Capture the cell that displays the provided text and extract its (X, Y) central coordinate. 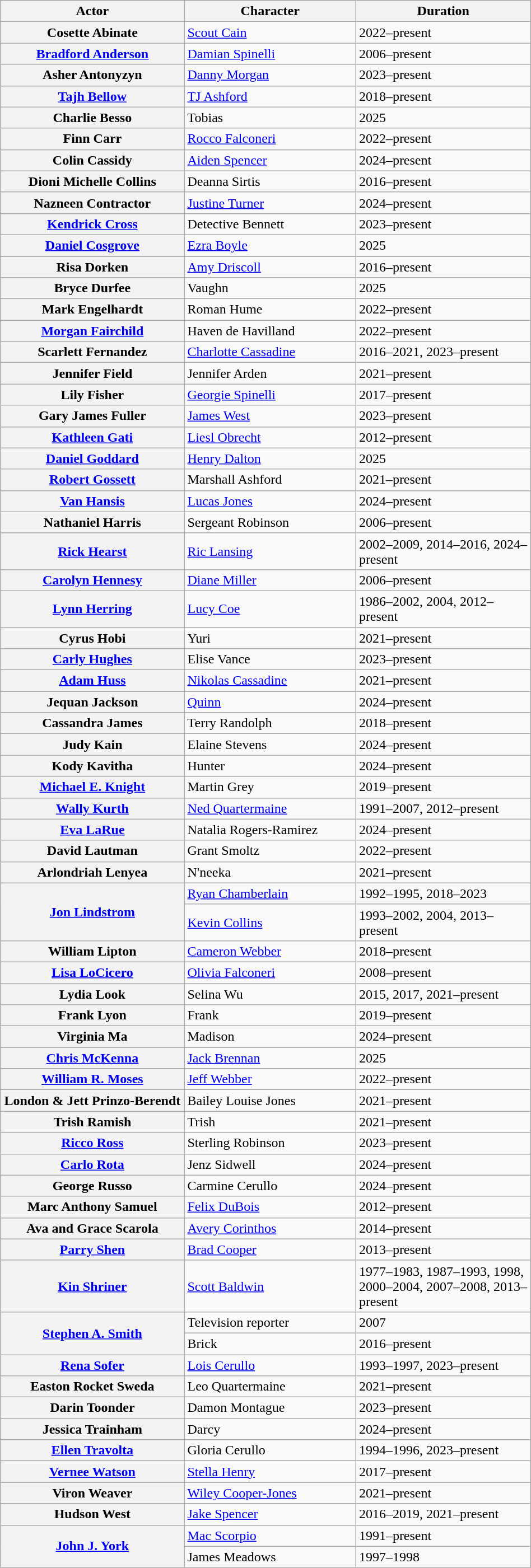
Danny Morgan (270, 75)
Felix DuBois (270, 1207)
2008–present (443, 972)
Jennifer Arden (270, 373)
Stella Henry (270, 1472)
Actor (92, 11)
Bradford Anderson (92, 54)
TJ Ashford (270, 96)
Charlotte Cassadine (270, 352)
Terry Randolph (270, 723)
Cameron Webber (270, 951)
1993–2002, 2004, 2013–present (443, 923)
Brad Cooper (270, 1249)
Lynn Herring (92, 609)
Character (270, 11)
Jequan Jackson (92, 702)
Stephen A. Smith (92, 1333)
Risa Dorken (92, 267)
1977–1983, 1987–1993, 1998, 2000–2004, 2007–2008, 2013–present (443, 1286)
Hunter (270, 766)
Colin Cassidy (92, 160)
2013–present (443, 1249)
Jeff Webber (270, 1079)
Avery Corinthos (270, 1228)
Ryan Chamberlain (270, 893)
Cyrus Hobi (92, 638)
Henry Dalton (270, 458)
Kody Kavitha (92, 766)
William R. Moses (92, 1079)
Ric Lansing (270, 551)
Chris McKenna (92, 1058)
Lydia Look (92, 994)
Selina Wu (270, 994)
Gary James Fuller (92, 416)
Amy Driscoll (270, 267)
Asher Antonyzyn (92, 75)
Deanna Sirtis (270, 181)
Tobias (270, 118)
London & Jett Prinzo-Berendt (92, 1101)
Arlondriah Lenyea (92, 872)
Nathaniel Harris (92, 522)
Rena Sofer (92, 1365)
Eva LaRue (92, 830)
Quinn (270, 702)
William Lipton (92, 951)
Morgan Fairchild (92, 331)
Television reporter (270, 1322)
Robert Gossett (92, 480)
Vernee Watson (92, 1472)
Darcy (270, 1429)
Sterling Robinson (270, 1143)
Virginia Ma (92, 1037)
Elise Vance (270, 659)
2002–2009, 2014–2016, 2024–present (443, 551)
Georgie Spinelli (270, 395)
Daniel Cosgrove (92, 245)
Carmine Cerullo (270, 1186)
Bailey Louise Jones (270, 1101)
N'neeka (270, 872)
Frank Lyon (92, 1015)
Yuri (270, 638)
1993–1997, 2023–present (443, 1365)
Jennifer Field (92, 373)
Jake Spencer (270, 1514)
Damian Spinelli (270, 54)
Charlie Besso (92, 118)
Olivia Falconeri (270, 972)
Diane Miller (270, 580)
Scott Baldwin (270, 1286)
Aiden Spencer (270, 160)
1994–1996, 2023–present (443, 1450)
Lois Cerullo (270, 1365)
1997–1998 (443, 1557)
Madison (270, 1037)
Grant Smoltz (270, 851)
Nikolas Cassadine (270, 681)
Justine Turner (270, 203)
Ava and Grace Scarola (92, 1228)
Parry Shen (92, 1249)
Easton Rocket Sweda (92, 1387)
Wally Kurth (92, 808)
George Russo (92, 1186)
Jon Lindstrom (92, 911)
Rocco Falconeri (270, 139)
2014–present (443, 1228)
Sergeant Robinson (270, 522)
Scarlett Fernandez (92, 352)
Kevin Collins (270, 923)
Damon Montague (270, 1408)
Kathleen Gati (92, 437)
Rick Hearst (92, 551)
Bryce Durfee (92, 288)
Liesl Obrecht (270, 437)
Vaughn (270, 288)
Nazneen Contractor (92, 203)
Carly Hughes (92, 659)
1991–2007, 2012–present (443, 808)
2016–2021, 2023–present (443, 352)
Lily Fisher (92, 395)
Ned Quartermaine (270, 808)
Judy Kain (92, 745)
Trish (270, 1122)
2016–2019, 2021–present (443, 1514)
Gloria Cerullo (270, 1450)
Jenz Sidwell (270, 1164)
Carlo Rota (92, 1164)
Leo Quartermaine (270, 1387)
Cassandra James (92, 723)
Lisa LoCicero (92, 972)
Wiley Cooper-Jones (270, 1493)
Finn Carr (92, 139)
Carolyn Hennesy (92, 580)
Ricco Ross (92, 1143)
Natalia Rogers-Ramirez (270, 830)
Mark Engelhardt (92, 310)
Lucas Jones (270, 501)
Tajh Bellow (92, 96)
Van Hansis (92, 501)
David Lautman (92, 851)
Martin Grey (270, 787)
Detective Bennett (270, 224)
Haven de Havilland (270, 331)
Duration (443, 11)
Daniel Goddard (92, 458)
Marshall Ashford (270, 480)
Darin Toonder (92, 1408)
Marc Anthony Samuel (92, 1207)
Kendrick Cross (92, 224)
Cosette Abinate (92, 32)
Roman Hume (270, 310)
Elaine Stevens (270, 745)
Frank (270, 1015)
James Meadows (270, 1557)
Mac Scorpio (270, 1536)
1991–present (443, 1536)
Hudson West (92, 1514)
Trish Ramish (92, 1122)
James West (270, 416)
Kin Shriner (92, 1286)
Dioni Michelle Collins (92, 181)
Scout Cain (270, 32)
1992–1995, 2018–2023 (443, 893)
Viron Weaver (92, 1493)
1986–2002, 2004, 2012–present (443, 609)
Brick (270, 1344)
2007 (443, 1322)
2015, 2017, 2021–present (443, 994)
John J. York (92, 1546)
Michael E. Knight (92, 787)
Jessica Trainham (92, 1429)
Adam Huss (92, 681)
Ellen Travolta (92, 1450)
Lucy Coe (270, 609)
Ezra Boyle (270, 245)
Jack Brennan (270, 1058)
